For the text-containing cell, return its midpoint in [X, Y] coordinate format. 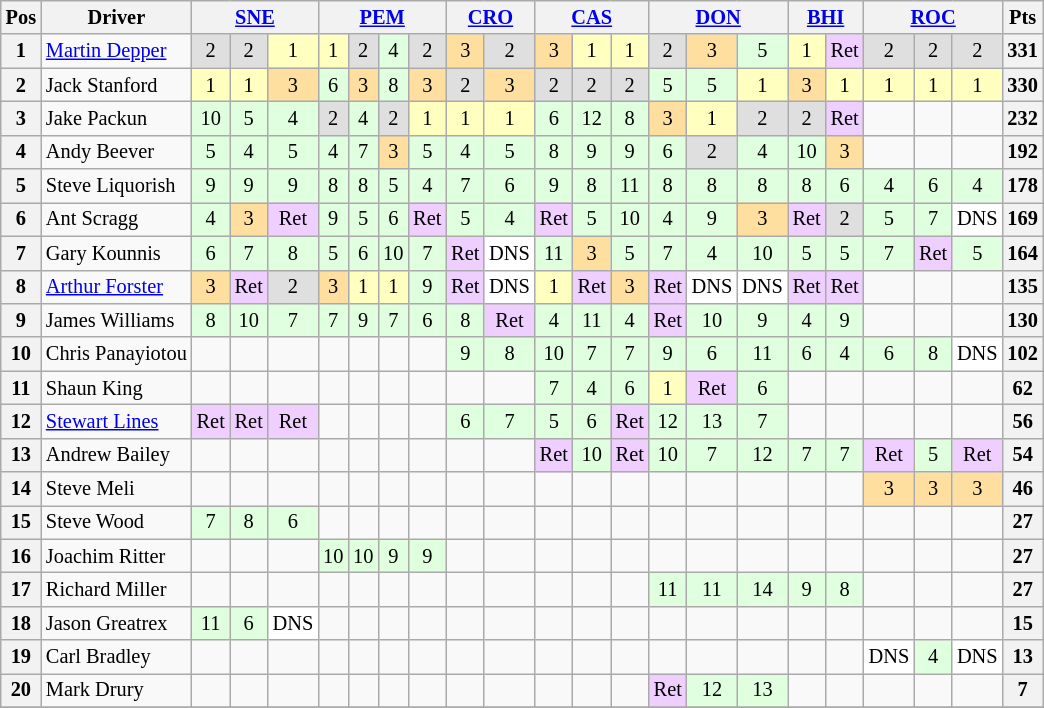
Pos [21, 17]
ROC [934, 17]
Chris Panayiotou [116, 354]
18 [21, 623]
19 [21, 657]
164 [1023, 253]
Driver [116, 17]
Shaun King [116, 388]
102 [1023, 354]
232 [1023, 118]
PEM [382, 17]
Stewart Lines [116, 421]
Pts [1023, 17]
Andy Beever [116, 152]
330 [1023, 85]
46 [1023, 489]
Steve Liquorish [116, 186]
BHI [826, 17]
Carl Bradley [116, 657]
192 [1023, 152]
56 [1023, 421]
169 [1023, 219]
Andrew Bailey [116, 455]
Jack Stanford [116, 85]
DON [718, 17]
Steve Wood [116, 522]
CAS [592, 17]
Jason Greatrex [116, 623]
178 [1023, 186]
17 [21, 589]
20 [21, 690]
James Williams [116, 320]
Martin Depper [116, 51]
Gary Kounnis [116, 253]
135 [1023, 287]
Jake Packun [116, 118]
331 [1023, 51]
Ant Scragg [116, 219]
Richard Miller [116, 589]
Arthur Forster [116, 287]
54 [1023, 455]
Steve Meli [116, 489]
Mark Drury [116, 690]
SNE [255, 17]
CRO [490, 17]
16 [21, 556]
Joachim Ritter [116, 556]
62 [1023, 388]
130 [1023, 320]
